Return (X, Y) of the center of cell containing provided text 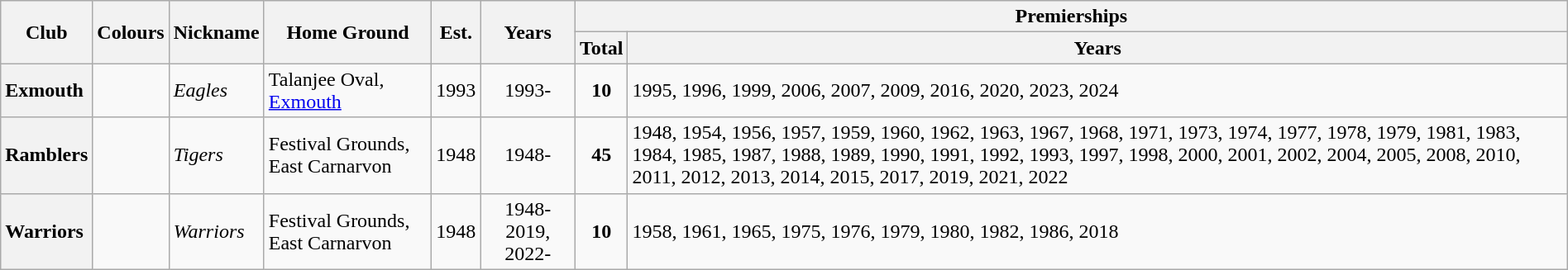
Home Ground (347, 32)
1995, 1996, 1999, 2006, 2007, 2009, 2016, 2020, 2023, 2024 (1097, 91)
Premierships (1071, 17)
Colours (131, 32)
1948-2019, 2022- (528, 231)
Talanjee Oval, Exmouth (347, 91)
1958, 1961, 1965, 1975, 1976, 1979, 1980, 1982, 1986, 2018 (1097, 231)
45 (601, 155)
Ramblers (46, 155)
Est. (457, 32)
Club (46, 32)
1993 (457, 91)
Eagles (217, 91)
Tigers (217, 155)
Nickname (217, 32)
1993- (528, 91)
Exmouth (46, 91)
1948- (528, 155)
Total (601, 48)
